For the text-containing cell, return its midpoint in (X, Y) coordinate format. 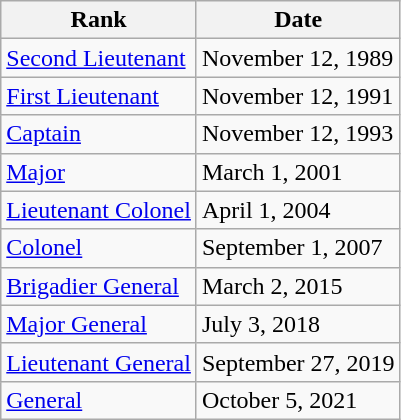
March 2, 2015 (298, 286)
Captain (99, 134)
General (99, 400)
Colonel (99, 248)
November 12, 1991 (298, 96)
Major (99, 172)
July 3, 2018 (298, 324)
September 27, 2019 (298, 362)
April 1, 2004 (298, 210)
Brigadier General (99, 286)
November 12, 1989 (298, 58)
First Lieutenant (99, 96)
Major General (99, 324)
Rank (99, 20)
March 1, 2001 (298, 172)
Lieutenant General (99, 362)
October 5, 2021 (298, 400)
November 12, 1993 (298, 134)
September 1, 2007 (298, 248)
Second Lieutenant (99, 58)
Lieutenant Colonel (99, 210)
Date (298, 20)
